Output the (X, Y) coordinate of the center of the cell containing the given text.  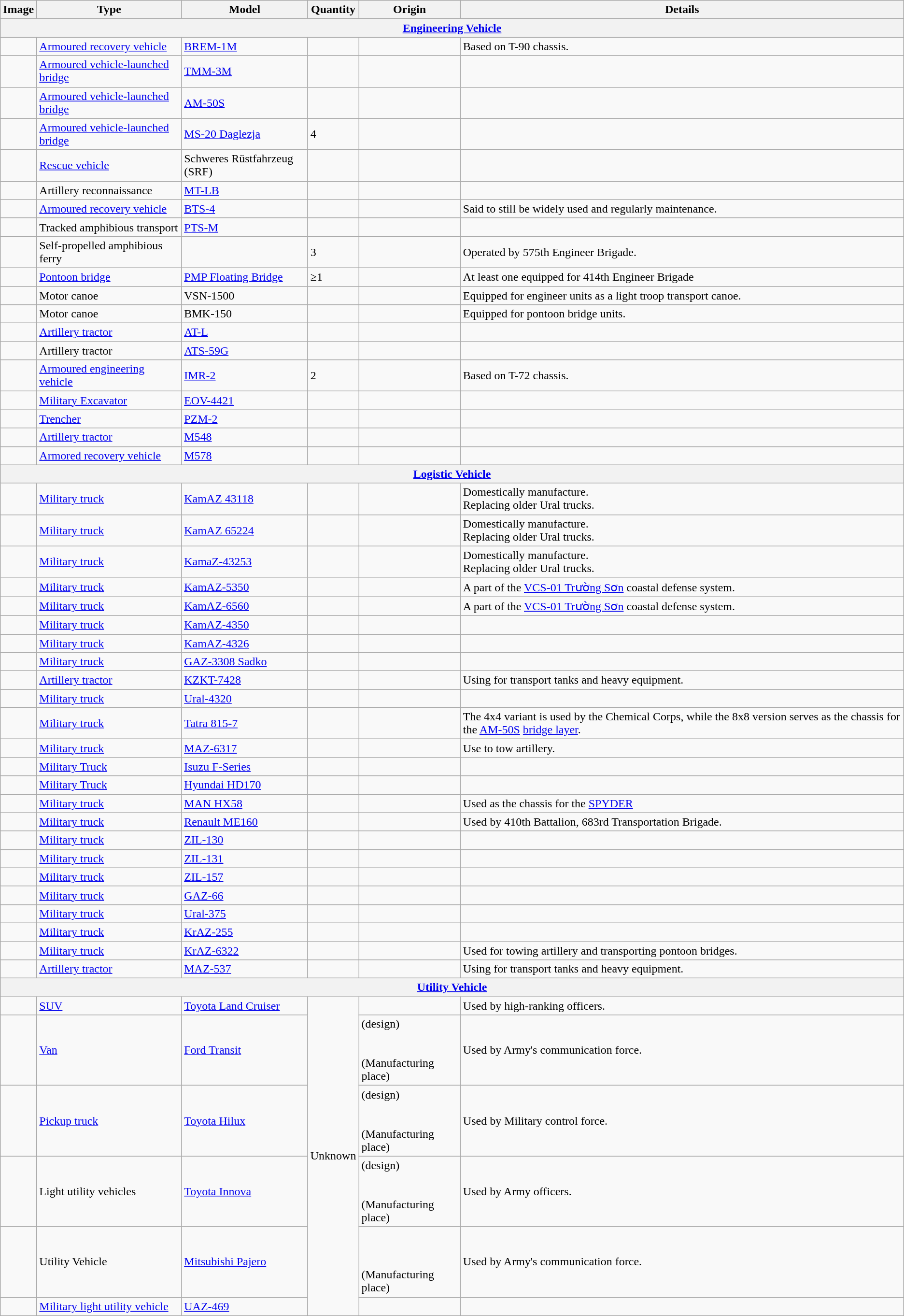
KamAZ-4326 (245, 643)
GAZ-66 (245, 895)
UAZ-469 (245, 1306)
MAZ-6317 (245, 748)
SUV (109, 1006)
Equipped for engineer units as a light troop transport canoe. (682, 295)
VSN-1500 (245, 295)
Van (109, 1050)
The 4x4 variant is used by the Chemical Corps, while the 8x8 version serves as the chassis for the AM-50S bridge layer. (682, 724)
BMK-150 (245, 314)
(Manufacturing place) (410, 1262)
KZKT-7428 (245, 680)
Armored recovery vehicle (109, 456)
KamAZ-6560 (245, 606)
PZM-2 (245, 419)
KamAZ 65224 (245, 530)
Operated by 575th Engineer Brigade. (682, 252)
Ural-375 (245, 914)
Mitsubishi Pajero (245, 1262)
ZIL-157 (245, 877)
3 (333, 252)
Trencher (109, 419)
Based on T-72 chassis. (682, 376)
KamaZ-43253 (245, 561)
MT-LB (245, 190)
Model (245, 10)
Use to tow artillery. (682, 748)
EOV-4421 (245, 401)
Schweres Rüstfahrzeug (SRF) (245, 165)
Toyota Hilux (245, 1121)
Used for towing artillery and transporting pontoon bridges. (682, 950)
Quantity (333, 10)
Engineering Vehicle (452, 28)
Light utility vehicles (109, 1191)
IMR-2 (245, 376)
4 (333, 134)
Used by high-ranking officers. (682, 1006)
BTS-4 (245, 209)
Said to still be widely used and regularly maintenance. (682, 209)
Used by 410th Battalion, 683rd Transportation Brigade. (682, 822)
Artillery reconnaissance (109, 190)
MAN HX58 (245, 803)
Renault ME160 (245, 822)
Used by Military control force. (682, 1121)
KamAZ-4350 (245, 625)
Ural-4320 (245, 699)
Details (682, 10)
MAZ-537 (245, 969)
≥1 (333, 277)
GAZ-3308 Sadko (245, 662)
Toyota Innova (245, 1191)
Unknown (333, 1156)
Equipped for pontoon bridge units. (682, 314)
ZIL-130 (245, 840)
Toyota Land Cruiser (245, 1006)
KrAZ-255 (245, 932)
Isuzu F-Series (245, 767)
Logistic Vehicle (452, 474)
Armoured engineering vehicle (109, 376)
M548 (245, 437)
BREM-1M (245, 46)
Ford Transit (245, 1050)
M578 (245, 456)
TMM-3M (245, 72)
Used as the chassis for the SPYDER (682, 803)
Rescue vehicle (109, 165)
2 (333, 376)
Military Excavator (109, 401)
Pickup truck (109, 1121)
Military light utility vehicle (109, 1306)
MS-20 Daglezja (245, 134)
Tatra 815-7 (245, 724)
KrAZ-6322 (245, 950)
ATS-59G (245, 351)
KamAZ 43118 (245, 499)
AM-50S (245, 102)
Pontoon bridge (109, 277)
Origin (410, 10)
Based on T-90 chassis. (682, 46)
Type (109, 10)
ZIL-131 (245, 858)
PMP Floating Bridge (245, 277)
PTS-M (245, 227)
Image (18, 10)
Used by Army officers. (682, 1191)
Tracked amphibious transport (109, 227)
Hyundai HD170 (245, 785)
AT-L (245, 332)
KamAZ-5350 (245, 587)
Self-propelled amphibious ferry (109, 252)
At least one equipped for 414th Engineer Brigade (682, 277)
